For the text-containing cell, return its midpoint in [x, y] coordinate format. 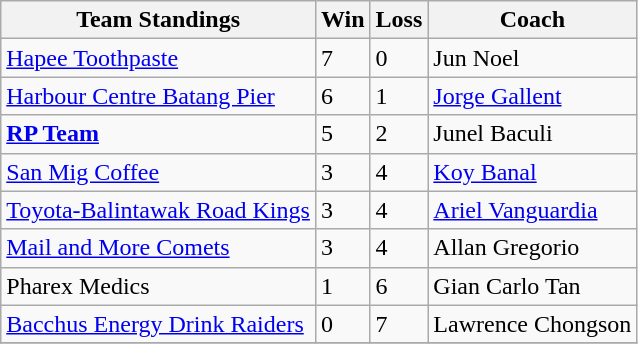
Hapee Toothpaste [158, 58]
Jun Noel [532, 58]
Mail and More Comets [158, 248]
San Mig Coffee [158, 172]
Loss [399, 20]
5 [342, 134]
Team Standings [158, 20]
2 [399, 134]
Coach [532, 20]
Jorge Gallent [532, 96]
Win [342, 20]
Pharex Medics [158, 286]
Ariel Vanguardia [532, 210]
Bacchus Energy Drink Raiders [158, 324]
Junel Baculi [532, 134]
Gian Carlo Tan [532, 286]
Allan Gregorio [532, 248]
Koy Banal [532, 172]
Toyota-Balintawak Road Kings [158, 210]
RP Team [158, 134]
Lawrence Chongson [532, 324]
Harbour Centre Batang Pier [158, 96]
